For the text-containing cell, return its midpoint in [x, y] coordinate format. 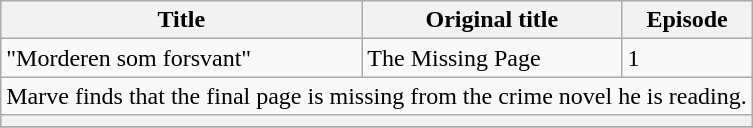
Original title [492, 20]
"Morderen som forsvant" [182, 58]
Episode [687, 20]
Marve finds that the final page is missing from the crime novel he is reading. [377, 96]
Title [182, 20]
The Missing Page [492, 58]
1 [687, 58]
